Identify which cell holds the provided text, then report its (X, Y) central coordinate. 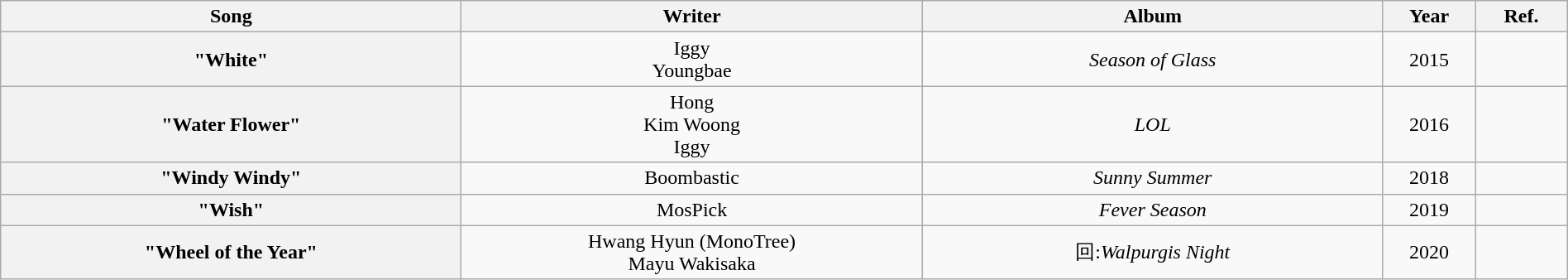
Sunny Summer (1153, 178)
HongKim WoongIggy (691, 124)
2015 (1429, 60)
Fever Season (1153, 210)
"Windy Windy" (232, 178)
"Water Flower" (232, 124)
Year (1429, 17)
回:Walpurgis Night (1153, 252)
2019 (1429, 210)
Writer (691, 17)
"White" (232, 60)
LOL (1153, 124)
Hwang Hyun (MonoTree)Mayu Wakisaka (691, 252)
MosPick (691, 210)
2016 (1429, 124)
Song (232, 17)
Ref. (1522, 17)
Boombastic (691, 178)
2020 (1429, 252)
2018 (1429, 178)
"Wish" (232, 210)
IggyYoungbae (691, 60)
Season of Glass (1153, 60)
"Wheel of the Year" (232, 252)
Album (1153, 17)
